Extract the [X, Y] coordinate from the center of the cell holding the provided text.  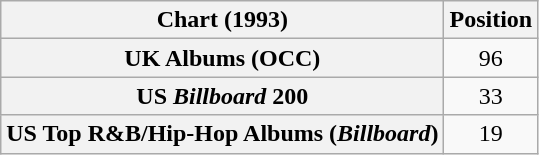
US Top R&B/Hip-Hop Albums (Billboard) [222, 134]
Position [491, 20]
Chart (1993) [222, 20]
33 [491, 96]
US Billboard 200 [222, 96]
96 [491, 58]
19 [491, 134]
UK Albums (OCC) [222, 58]
